Return [X, Y] of the center of cell containing provided text 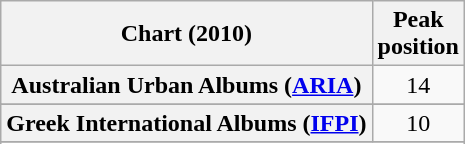
Chart (2010) [186, 34]
Australian Urban Albums (ARIA) [186, 85]
14 [418, 85]
Greek International Albums (IFPI) [186, 123]
Peakposition [418, 34]
10 [418, 123]
